Return the (X, Y) coordinate for the center point of the cell that contains the specified text.  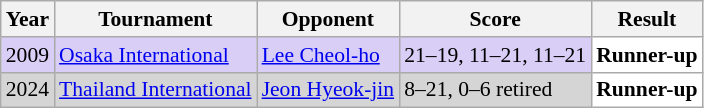
2009 (28, 55)
8–21, 0–6 retired (495, 90)
Opponent (328, 19)
Thailand International (156, 90)
Lee Cheol-ho (328, 55)
Year (28, 19)
21–19, 11–21, 11–21 (495, 55)
Osaka International (156, 55)
Score (495, 19)
2024 (28, 90)
Tournament (156, 19)
Result (646, 19)
Jeon Hyeok-jin (328, 90)
